Capture the cell that displays the provided text and extract its (X, Y) central coordinate. 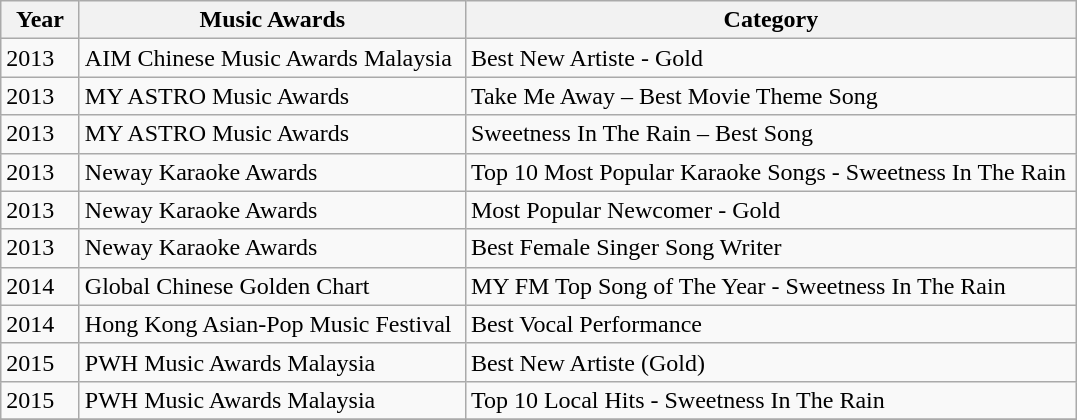
Best Female Singer Song Writer (770, 248)
Category (770, 20)
AIM Chinese Music Awards Malaysia (272, 58)
MY FM Top Song of The Year - Sweetness In The Rain (770, 286)
Best New Artiste (Gold) (770, 362)
Take Me Away – Best Movie Theme Song (770, 96)
Best Vocal Performance (770, 324)
Global Chinese Golden Chart (272, 286)
Most Popular Newcomer - Gold (770, 210)
Year (40, 20)
Hong Kong Asian-Pop Music Festival (272, 324)
Top 10 Most Popular Karaoke Songs - Sweetness In The Rain (770, 172)
Sweetness In The Rain – Best Song (770, 134)
Music Awards (272, 20)
Best New Artiste - Gold (770, 58)
Top 10 Local Hits - Sweetness In The Rain (770, 400)
